For the text-containing cell, return its midpoint in (X, Y) coordinate format. 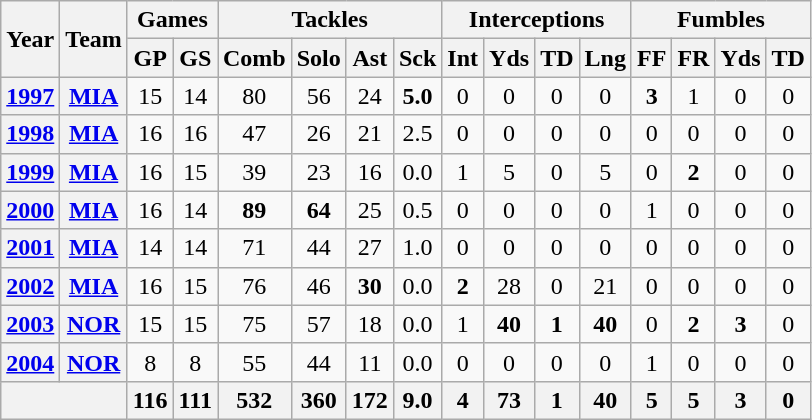
116 (150, 400)
57 (318, 324)
56 (318, 96)
Solo (318, 58)
Year (30, 39)
18 (370, 324)
25 (370, 210)
Fumbles (720, 20)
FF (651, 58)
75 (255, 324)
Games (172, 20)
27 (370, 248)
2000 (30, 210)
64 (318, 210)
4 (463, 400)
Sck (417, 58)
Lng (605, 58)
Team (94, 39)
2004 (30, 362)
9.0 (417, 400)
46 (318, 286)
0.5 (417, 210)
172 (370, 400)
71 (255, 248)
28 (510, 286)
5.0 (417, 96)
2003 (30, 324)
Interceptions (537, 20)
2.5 (417, 134)
GS (195, 58)
360 (318, 400)
1997 (30, 96)
26 (318, 134)
23 (318, 172)
47 (255, 134)
39 (255, 172)
1.0 (417, 248)
Int (463, 58)
111 (195, 400)
Tackles (330, 20)
GP (150, 58)
11 (370, 362)
76 (255, 286)
Ast (370, 58)
532 (255, 400)
Comb (255, 58)
89 (255, 210)
1998 (30, 134)
1999 (30, 172)
73 (510, 400)
FR (694, 58)
24 (370, 96)
55 (255, 362)
30 (370, 286)
2002 (30, 286)
80 (255, 96)
2001 (30, 248)
